Detect which cell encompasses the target text, then output its (X, Y) center coordinate. 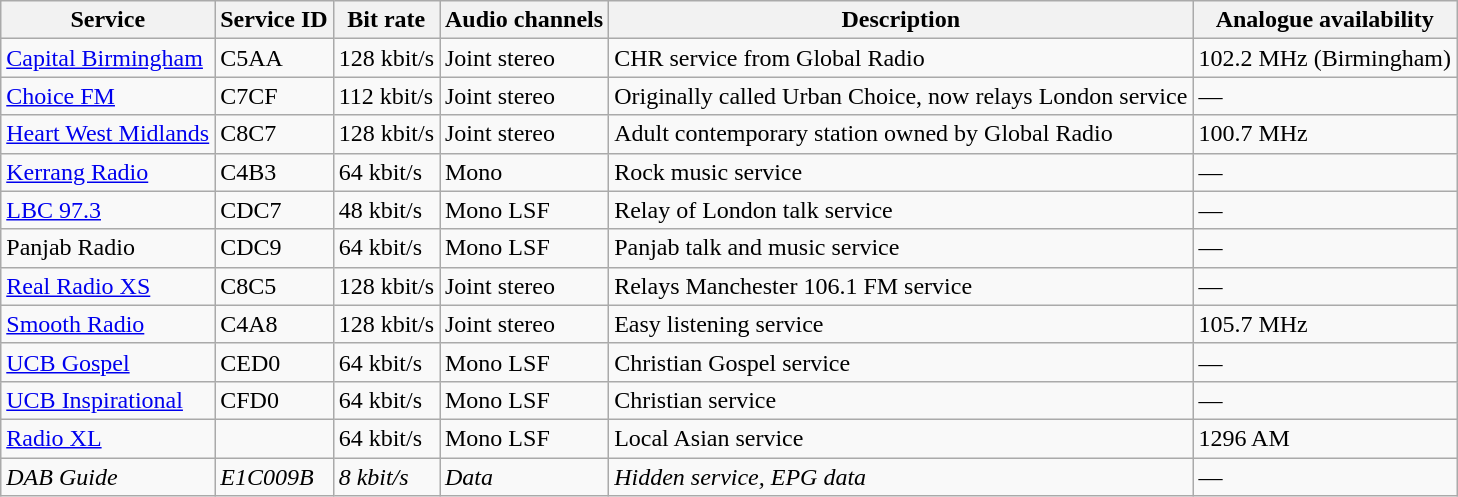
Easy listening service (901, 324)
DAB Guide (108, 477)
CDC7 (274, 210)
Originally called Urban Choice, now relays London service (901, 96)
Radio XL (108, 438)
Relay of London talk service (901, 210)
Christian Gospel service (901, 362)
C8C7 (274, 134)
CHR service from Global Radio (901, 58)
Heart West Midlands (108, 134)
Kerrang Radio (108, 172)
Hidden service, EPG data (901, 477)
Audio channels (524, 20)
102.2 MHz (Birmingham) (1325, 58)
CDC9 (274, 248)
Service ID (274, 20)
Analogue availability (1325, 20)
C4B3 (274, 172)
CED0 (274, 362)
C4A8 (274, 324)
Smooth Radio (108, 324)
CFD0 (274, 400)
UCB Gospel (108, 362)
8 kbit/s (386, 477)
Mono (524, 172)
Panjab Radio (108, 248)
Adult contemporary station owned by Global Radio (901, 134)
E1C009B (274, 477)
100.7 MHz (1325, 134)
C7CF (274, 96)
Panjab talk and music service (901, 248)
C5AA (274, 58)
Capital Birmingham (108, 58)
Local Asian service (901, 438)
C8C5 (274, 286)
Relays Manchester 106.1 FM service (901, 286)
Description (901, 20)
Bit rate (386, 20)
Real Radio XS (108, 286)
Service (108, 20)
LBC 97.3 (108, 210)
112 kbit/s (386, 96)
1296 AM (1325, 438)
Christian service (901, 400)
48 kbit/s (386, 210)
Data (524, 477)
105.7 MHz (1325, 324)
Rock music service (901, 172)
UCB Inspirational (108, 400)
Choice FM (108, 96)
